Determine the (x, y) coordinate at the center of the cell enclosing the given text.  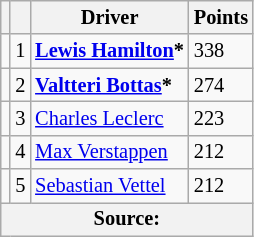
223 (221, 118)
338 (221, 51)
Driver (110, 17)
2 (20, 85)
Valtteri Bottas* (110, 85)
3 (20, 118)
1 (20, 51)
Lewis Hamilton* (110, 51)
Charles Leclerc (110, 118)
Points (221, 17)
4 (20, 152)
5 (20, 186)
Source: (127, 219)
Sebastian Vettel (110, 186)
Max Verstappen (110, 152)
274 (221, 85)
